From the cell containing the given text, extract its center point as (x, y) coordinate. 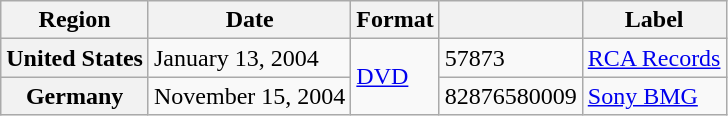
57873 (510, 58)
United States (75, 58)
Germany (75, 96)
January 13, 2004 (249, 58)
RCA Records (654, 58)
Sony BMG (654, 96)
Region (75, 20)
DVD (395, 77)
November 15, 2004 (249, 96)
Label (654, 20)
Format (395, 20)
82876580009 (510, 96)
Date (249, 20)
